Determine the [X, Y] coordinate at the center of the cell enclosing the given text.  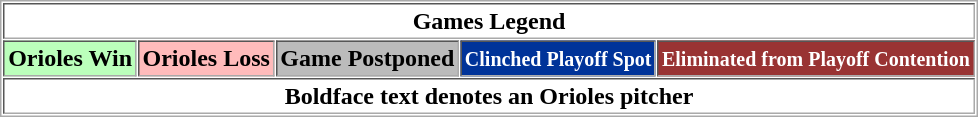
Clinched Playoff Spot [558, 58]
Game Postponed [368, 58]
Games Legend [490, 21]
Eliminated from Playoff Contention [816, 58]
Boldface text denotes an Orioles pitcher [490, 96]
Orioles Win [70, 58]
Orioles Loss [206, 58]
